Provide the [X, Y] coordinate of the cell's center where the given text is located.  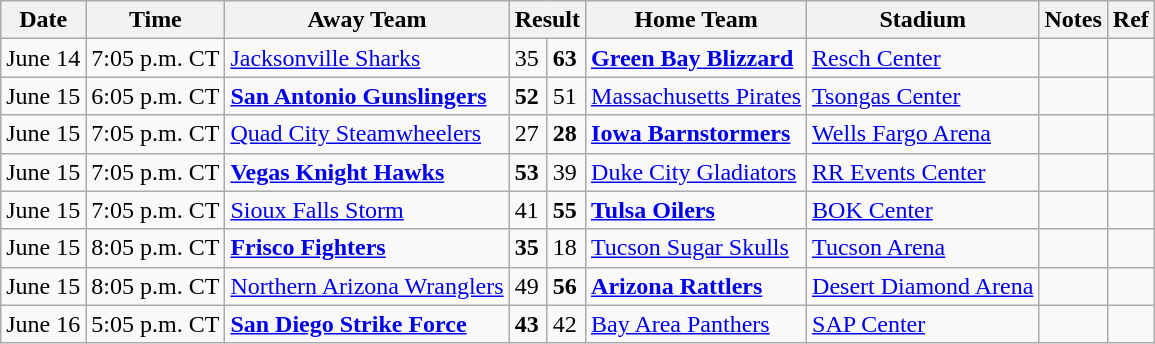
Notes [1073, 20]
56 [566, 286]
Home Team [696, 20]
June 16 [44, 324]
Tulsa Oilers [696, 210]
Wells Fargo Arena [923, 134]
Away Team [367, 20]
63 [566, 58]
Time [156, 20]
53 [528, 172]
Northern Arizona Wranglers [367, 286]
June 14 [44, 58]
Tucson Sugar Skulls [696, 248]
18 [566, 248]
27 [528, 134]
Quad City Steamwheelers [367, 134]
Tsongas Center [923, 96]
Result [547, 20]
San Diego Strike Force [367, 324]
52 [528, 96]
Vegas Knight Hawks [367, 172]
Resch Center [923, 58]
Date [44, 20]
BOK Center [923, 210]
5:05 p.m. CT [156, 324]
55 [566, 210]
49 [528, 286]
SAP Center [923, 324]
Arizona Rattlers [696, 286]
RR Events Center [923, 172]
Iowa Barnstormers [696, 134]
Tucson Arena [923, 248]
San Antonio Gunslingers [367, 96]
Ref [1130, 20]
Frisco Fighters [367, 248]
39 [566, 172]
Desert Diamond Arena [923, 286]
51 [566, 96]
28 [566, 134]
6:05 p.m. CT [156, 96]
41 [528, 210]
Bay Area Panthers [696, 324]
Sioux Falls Storm [367, 210]
Stadium [923, 20]
Jacksonville Sharks [367, 58]
Massachusetts Pirates [696, 96]
43 [528, 324]
42 [566, 324]
Green Bay Blizzard [696, 58]
Duke City Gladiators [696, 172]
